Identify which cell holds the provided text, then report its (X, Y) central coordinate. 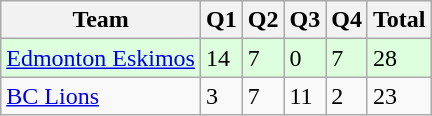
Team (101, 20)
2 (347, 96)
BC Lions (101, 96)
23 (399, 96)
28 (399, 58)
Q1 (221, 20)
Total (399, 20)
Q4 (347, 20)
3 (221, 96)
Q2 (263, 20)
Edmonton Eskimos (101, 58)
11 (305, 96)
Q3 (305, 20)
0 (305, 58)
14 (221, 58)
